Extract the [X, Y] coordinate from the center of the cell holding the provided text.  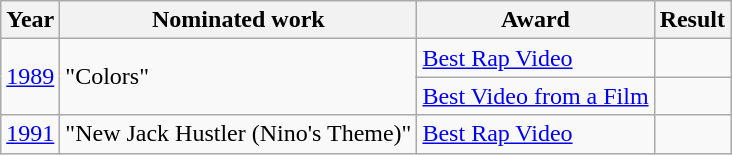
Result [692, 20]
"New Jack Hustler (Nino's Theme)" [238, 134]
Year [30, 20]
"Colors" [238, 77]
Best Video from a Film [536, 96]
1989 [30, 77]
1991 [30, 134]
Award [536, 20]
Nominated work [238, 20]
